Search for the cell housing the specified text and yield its [X, Y] center coordinate. 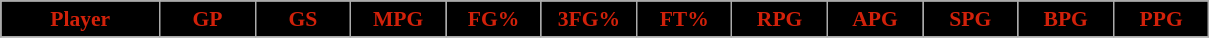
APG [874, 19]
Player [80, 19]
PPG [1161, 19]
3FG% [588, 19]
FG% [494, 19]
GS [302, 19]
SPG [970, 19]
BPG [1066, 19]
MPG [398, 19]
RPG [780, 19]
FT% [684, 19]
GP [208, 19]
